Identify which cell holds the provided text, then report its (x, y) central coordinate. 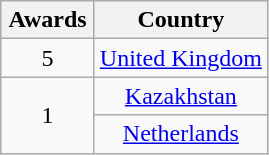
1 (48, 115)
Kazakhstan (180, 96)
Awards (48, 20)
Netherlands (180, 134)
5 (48, 58)
Country (180, 20)
United Kingdom (180, 58)
